Scan for the cell matching the given text and deliver its (x, y) coordinate at center. 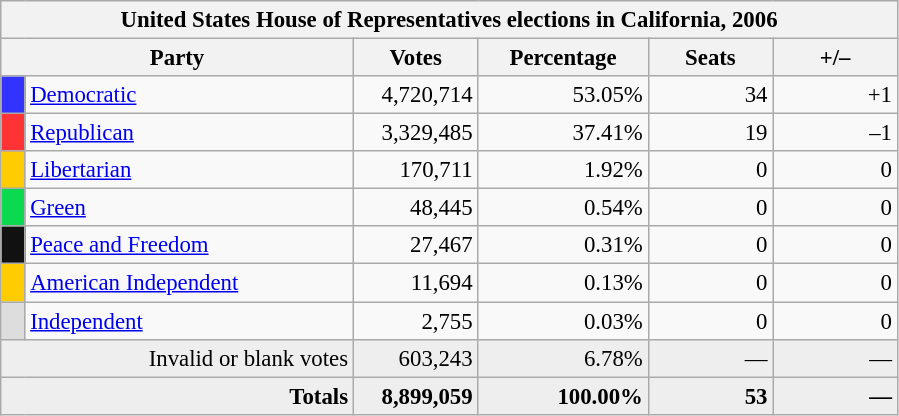
0.31% (563, 245)
Votes (416, 58)
0.13% (563, 283)
53 (710, 396)
100.00% (563, 396)
Totals (178, 396)
19 (710, 133)
3,329,485 (416, 133)
Percentage (563, 58)
6.78% (563, 358)
48,445 (416, 208)
8,899,059 (416, 396)
11,694 (416, 283)
Independent (189, 321)
53.05% (563, 95)
Peace and Freedom (189, 245)
Green (189, 208)
+1 (836, 95)
0.03% (563, 321)
170,711 (416, 170)
34 (710, 95)
0.54% (563, 208)
–1 (836, 133)
4,720,714 (416, 95)
37.41% (563, 133)
+/– (836, 58)
American Independent (189, 283)
Republican (189, 133)
United States House of Representatives elections in California, 2006 (450, 20)
Libertarian (189, 170)
1.92% (563, 170)
Invalid or blank votes (178, 358)
Democratic (189, 95)
2,755 (416, 321)
27,467 (416, 245)
Seats (710, 58)
Party (178, 58)
603,243 (416, 358)
